Pinpoint the cell where the given text exists, returning its (X, Y) midpoint coordinate. 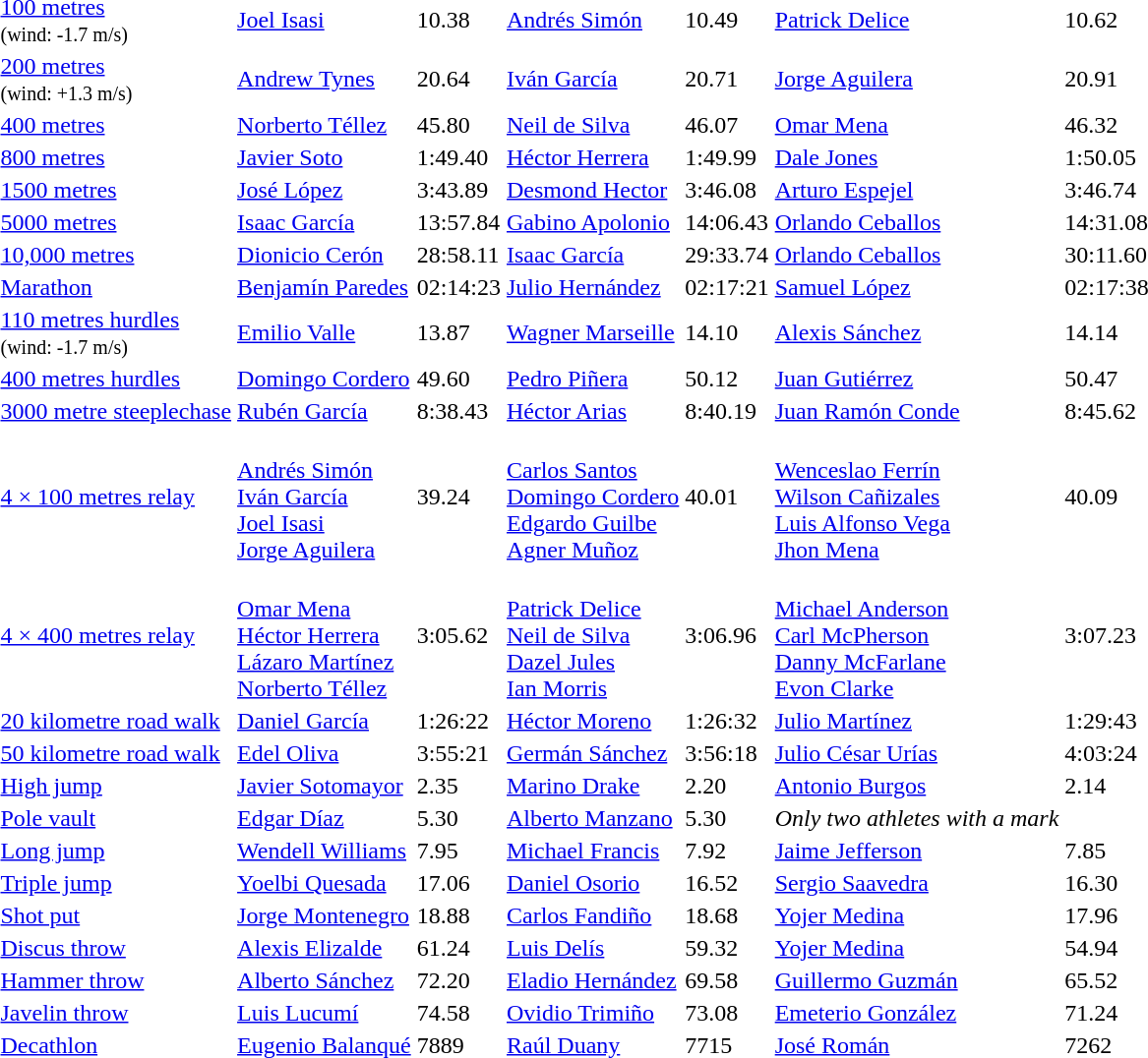
Pedro Piñera (593, 379)
3:55:21 (458, 753)
2.35 (458, 786)
29:33.74 (727, 255)
13.87 (458, 332)
Only two athletes with a mark (917, 818)
Ovidio Trimiño (593, 1013)
Samuel López (917, 287)
Dionicio Cerón (325, 255)
Antonio Burgos (917, 786)
Andrés SimónIván GarcíaJoel IsasiJorge Aguilera (325, 497)
2.20 (727, 786)
Carlos SantosDomingo CorderoEdgardo GuilbeAgner Muñoz (593, 497)
46.07 (727, 125)
Neil de Silva (593, 125)
40.01 (727, 497)
1:26:22 (458, 721)
Omar MenaHéctor HerreraLázaro MartínezNorberto Téllez (325, 635)
74.58 (458, 1013)
Michael AndersonCarl McPhersonDanny McFarlaneEvon Clarke (917, 635)
Alexis Sánchez (917, 332)
7.95 (458, 851)
17.06 (458, 883)
Desmond Hector (593, 190)
José López (325, 190)
Luis Delís (593, 948)
Marino Drake (593, 786)
Dale Jones (917, 157)
Benjamín Paredes (325, 287)
Javier Sotomayor (325, 786)
3:43.89 (458, 190)
50.12 (727, 379)
16.52 (727, 883)
8:38.43 (458, 411)
69.58 (727, 980)
Guillermo Guzmán (917, 980)
Sergio Saavedra (917, 883)
Wendell Williams (325, 851)
Arturo Espejel (917, 190)
Alberto Sánchez (325, 980)
Rubén García (325, 411)
45.80 (458, 125)
7.92 (727, 851)
Wagner Marseille (593, 332)
39.24 (458, 497)
Luis Lucumí (325, 1013)
Julio Martínez (917, 721)
Domingo Cordero (325, 379)
Andrew Tynes (325, 79)
Daniel García (325, 721)
Edel Oliva (325, 753)
Yoelbi Quesada (325, 883)
Germán Sánchez (593, 753)
3:05.62 (458, 635)
72.20 (458, 980)
Norberto Téllez (325, 125)
Julio Hernández (593, 287)
13:57.84 (458, 222)
Michael Francis (593, 851)
49.60 (458, 379)
73.08 (727, 1013)
Jaime Jefferson (917, 851)
1:26:32 (727, 721)
Juan Gutiérrez (917, 379)
28:58.11 (458, 255)
3:06.96 (727, 635)
3:46.08 (727, 190)
Héctor Moreno (593, 721)
Jorge Aguilera (917, 79)
Emilio Valle (325, 332)
20.64 (458, 79)
20.71 (727, 79)
18.68 (727, 915)
Alberto Manzano (593, 818)
Julio César Urías (917, 753)
Héctor Herrera (593, 157)
1:49.40 (458, 157)
02:14:23 (458, 287)
Eladio Hernández (593, 980)
Omar Mena (917, 125)
14:06.43 (727, 222)
59.32 (727, 948)
Juan Ramón Conde (917, 411)
Javier Soto (325, 157)
Edgar Díaz (325, 818)
61.24 (458, 948)
Héctor Arias (593, 411)
Emeterio González (917, 1013)
Gabino Apolonio (593, 222)
3:56:18 (727, 753)
14.10 (727, 332)
Carlos Fandiño (593, 915)
Daniel Osorio (593, 883)
1:49.99 (727, 157)
Patrick DeliceNeil de SilvaDazel JulesIan Morris (593, 635)
Iván García (593, 79)
02:17:21 (727, 287)
Jorge Montenegro (325, 915)
18.88 (458, 915)
Alexis Elizalde (325, 948)
8:40.19 (727, 411)
Wenceslao FerrínWilson CañizalesLuis Alfonso VegaJhon Mena (917, 497)
